Identify which cell holds the provided text, then report its (X, Y) central coordinate. 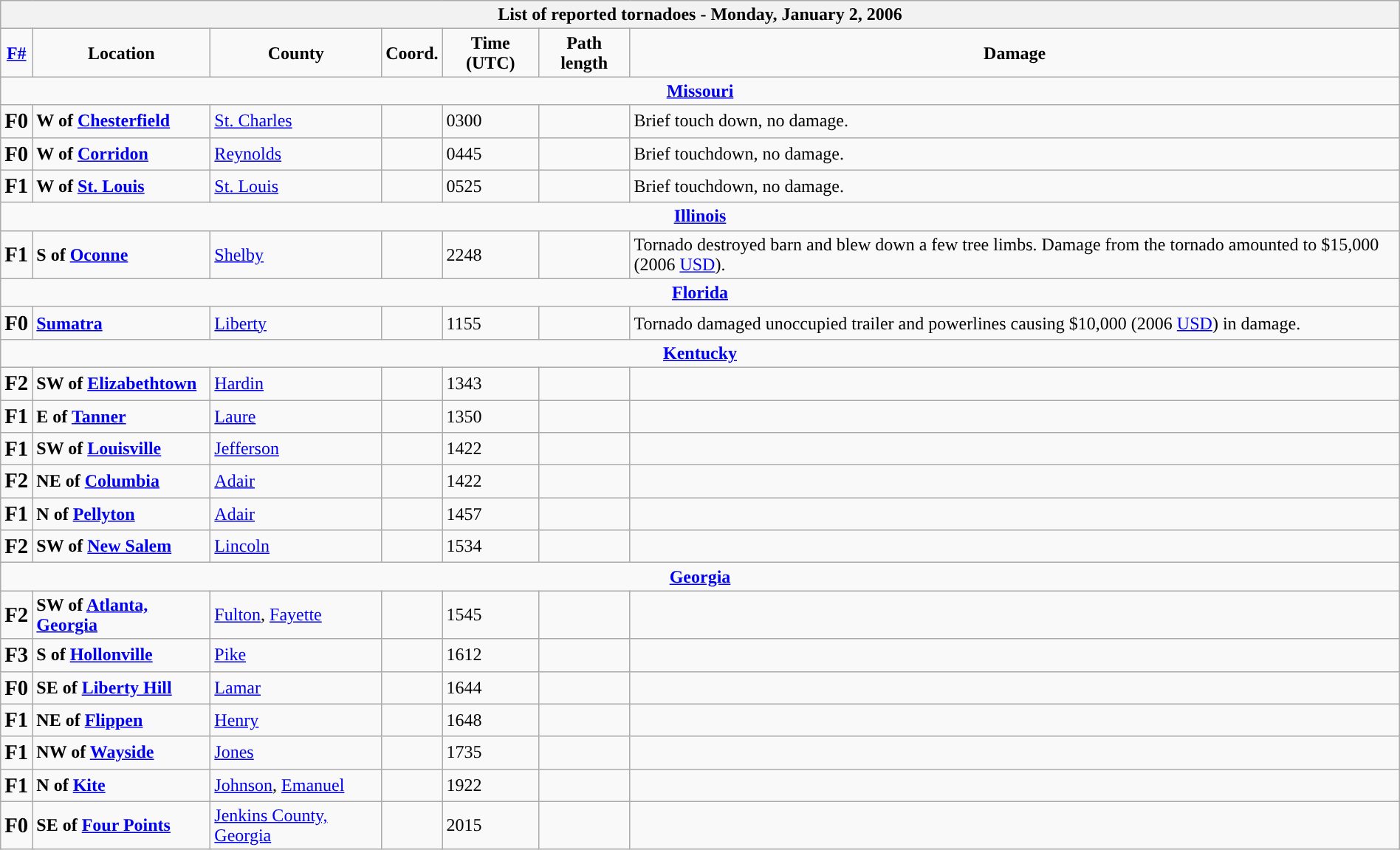
1644 (490, 688)
0445 (490, 154)
Jefferson (296, 449)
Jones (296, 753)
Tornado destroyed barn and blew down a few tree limbs. Damage from the tornado amounted to $15,000 (2006 USD). (1015, 254)
Johnson, Emanuel (296, 785)
Damage (1015, 53)
Sumatra (121, 323)
F# (16, 53)
Florida (700, 292)
St. Charles (296, 121)
1457 (490, 514)
Hardin (296, 383)
W of Corridon (121, 154)
W of St. Louis (121, 186)
Fulton, Fayette (296, 614)
1922 (490, 785)
S of Hollonville (121, 655)
Shelby (296, 254)
2015 (490, 826)
Illinois (700, 216)
Kentucky (700, 353)
County (296, 53)
SE of Liberty Hill (121, 688)
1545 (490, 614)
Brief touch down, no damage. (1015, 121)
2248 (490, 254)
W of Chesterfield (121, 121)
Reynolds (296, 154)
1612 (490, 655)
Location (121, 53)
Georgia (700, 577)
0300 (490, 121)
Jenkins County, Georgia (296, 826)
St. Louis (296, 186)
SW of Elizabethtown (121, 383)
Time (UTC) (490, 53)
Henry (296, 720)
Lamar (296, 688)
List of reported tornadoes - Monday, January 2, 2006 (700, 15)
NE of Flippen (121, 720)
1534 (490, 546)
NE of Columbia (121, 481)
F3 (16, 655)
1648 (490, 720)
N of Kite (121, 785)
Pike (296, 655)
SW of Louisville (121, 449)
N of Pellyton (121, 514)
0525 (490, 186)
Liberty (296, 323)
1155 (490, 323)
1343 (490, 383)
Tornado damaged unoccupied trailer and powerlines causing $10,000 (2006 USD) in damage. (1015, 323)
E of Tanner (121, 417)
NW of Wayside (121, 753)
Coord. (412, 53)
SW of Atlanta, Georgia (121, 614)
SW of New Salem (121, 546)
Laure (296, 417)
S of Oconne (121, 254)
Lincoln (296, 546)
Missouri (700, 91)
SE of Four Points (121, 826)
Path length (583, 53)
1350 (490, 417)
1735 (490, 753)
